Find where the given text appears and provide that cell's center as (x, y) coordinate. 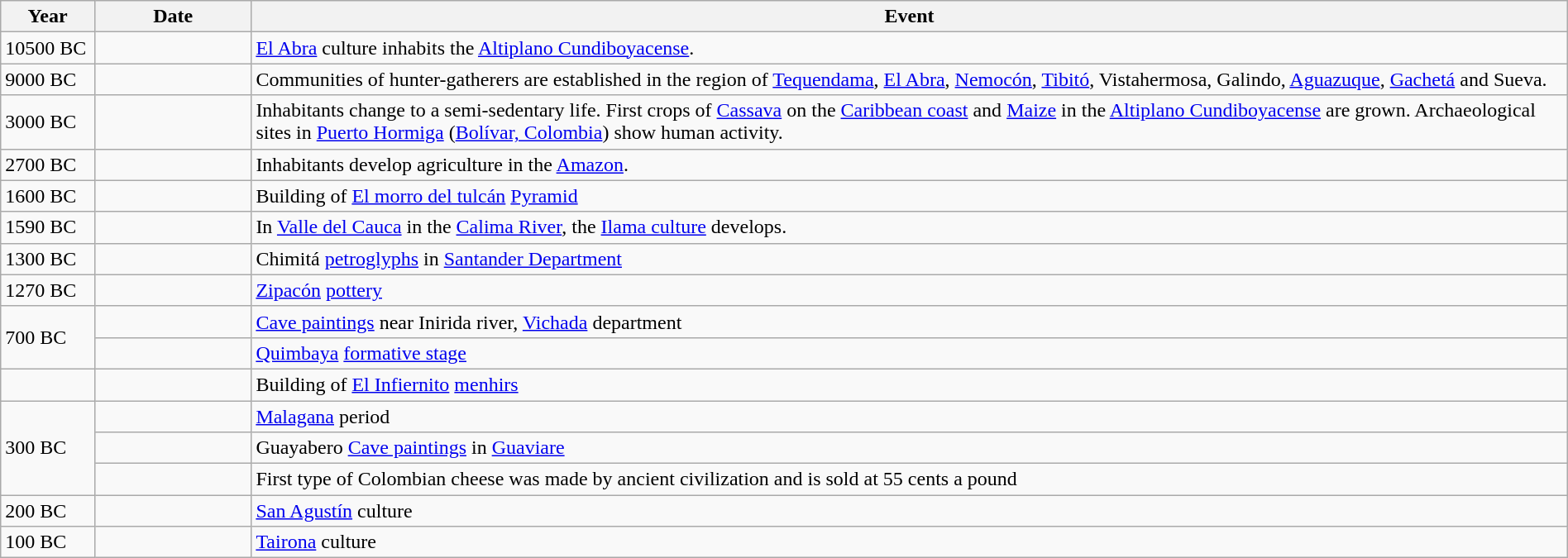
Tairona culture (910, 542)
1590 BC (48, 227)
9000 BC (48, 79)
First type of Colombian cheese was made by ancient civilization and is sold at 55 cents a pound (910, 479)
Malagana period (910, 416)
Chimitá petroglyphs in Santander Department (910, 259)
10500 BC (48, 48)
Cave paintings near Inirida river, Vichada department (910, 322)
Building of El Infiernito menhirs (910, 384)
1600 BC (48, 196)
700 BC (48, 337)
El Abra culture inhabits the Altiplano Cundiboyacense. (910, 48)
Building of El morro del tulcán Pyramid (910, 196)
Date (172, 17)
1270 BC (48, 290)
2700 BC (48, 165)
Inhabitants develop agriculture in the Amazon. (910, 165)
3000 BC (48, 122)
Zipacón pottery (910, 290)
San Agustín culture (910, 511)
300 BC (48, 447)
200 BC (48, 511)
Quimbaya formative stage (910, 353)
In Valle del Cauca in the Calima River, the Ilama culture develops. (910, 227)
100 BC (48, 542)
Guayabero Cave paintings in Guaviare (910, 448)
Year (48, 17)
1300 BC (48, 259)
Event (910, 17)
